Extract the [X, Y] coordinate from the center of the cell holding the provided text.  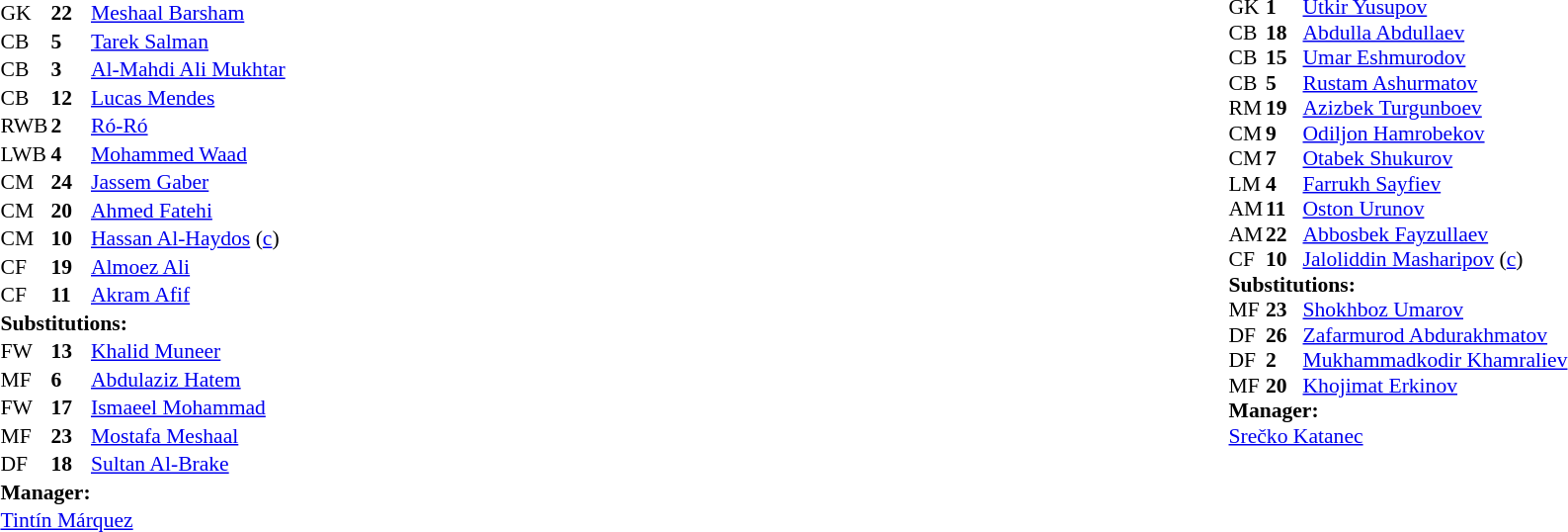
Almoez Ali [188, 267]
LM [1248, 184]
Shokhboz Umarov [1436, 310]
Abdulla Abdullaev [1436, 33]
Tarek Salman [188, 42]
Lucas Mendes [188, 98]
Farrukh Sayfiev [1436, 184]
Akram Afif [188, 296]
Ismaeel Mohammad [188, 408]
Ahmed Fatehi [188, 211]
Khalid Muneer [188, 351]
6 [70, 380]
Srečko Katanec [1399, 436]
Mukhammadkodir Khamraliev [1436, 361]
Abbosbek Fayzullaev [1436, 234]
Jaloliddin Masharipov (c) [1436, 260]
Azizbek Turgunboev [1436, 108]
Oston Urunov [1436, 209]
Mohammed Waad [188, 154]
Mostafa Meshaal [188, 436]
GK [24, 13]
26 [1284, 335]
RWB [24, 126]
Jassem Gaber [188, 183]
LWB [24, 154]
9 [1284, 133]
Zafarmurod Abdurakhmatov [1436, 335]
Al-Mahdi Ali Mukhtar [188, 70]
RM [1248, 108]
3 [70, 70]
Hassan Al-Haydos (c) [188, 238]
Odiljon Hamrobekov [1436, 133]
Sultan Al-Brake [188, 464]
17 [70, 408]
7 [1284, 159]
Abdulaziz Hatem [188, 380]
Meshaal Barsham [188, 13]
13 [70, 351]
Khojimat Erkinov [1436, 386]
Ró-Ró [188, 126]
24 [70, 183]
Rustam Ashurmatov [1436, 83]
15 [1284, 58]
12 [70, 98]
Umar Eshmurodov [1436, 58]
Otabek Shukurov [1436, 159]
